From the cell containing the given text, extract its center point as [X, Y] coordinate. 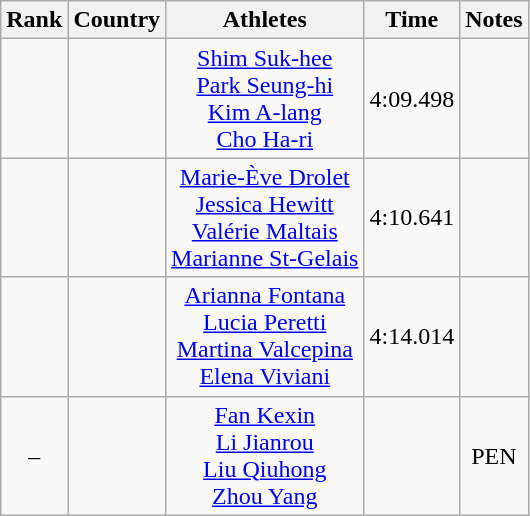
Shim Suk-hee Park Seung-hi Kim A-lang Cho Ha-ri [265, 98]
4:14.014 [412, 336]
Athletes [265, 20]
Country [117, 20]
Rank [34, 20]
Marie-Ève Drolet Jessica Hewitt Valérie Maltais Marianne St-Gelais [265, 218]
4:10.641 [412, 218]
– [34, 456]
Arianna Fontana Lucia Peretti Martina Valcepina Elena Viviani [265, 336]
4:09.498 [412, 98]
PEN [494, 456]
Time [412, 20]
Fan Kexin Li Jianrou Liu Qiuhong Zhou Yang [265, 456]
Notes [494, 20]
